Determine the (x, y) coordinate at the center of the cell enclosing the given text.  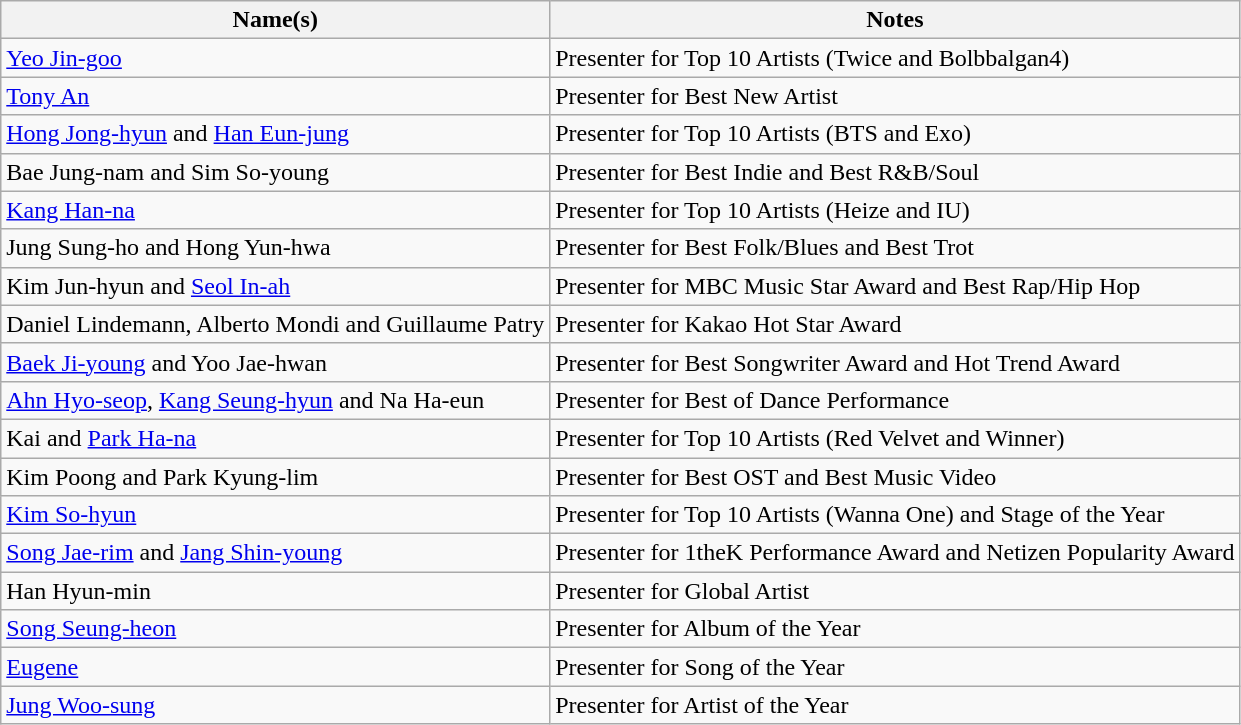
Ahn Hyo-seop, Kang Seung-hyun and Na Ha-eun (276, 400)
Presenter for Song of the Year (895, 667)
Kai and Park Ha-na (276, 438)
Song Jae-rim and Jang Shin-young (276, 553)
Presenter for Best Indie and Best R&B/Soul (895, 172)
Presenter for Top 10 Artists (BTS and Exo) (895, 134)
Presenter for Best Folk/Blues and Best Trot (895, 248)
Tony An (276, 96)
Hong Jong-hyun and Han Eun-jung (276, 134)
Presenter for Best of Dance Performance (895, 400)
Presenter for Top 10 Artists (Heize and IU) (895, 210)
Presenter for Kakao Hot Star Award (895, 324)
Presenter for Best New Artist (895, 96)
Jung Sung-ho and Hong Yun-hwa (276, 248)
Baek Ji-young and Yoo Jae-hwan (276, 362)
Jung Woo-sung (276, 705)
Kim So-hyun (276, 515)
Presenter for Top 10 Artists (Twice and Bolbbalgan4) (895, 58)
Presenter for Best Songwriter Award and Hot Trend Award (895, 362)
Presenter for MBC Music Star Award and Best Rap/Hip Hop (895, 286)
Presenter for Global Artist (895, 591)
Notes (895, 20)
Daniel Lindemann, Alberto Mondi and Guillaume Patry (276, 324)
Presenter for Album of the Year (895, 629)
Eugene (276, 667)
Presenter for Artist of the Year (895, 705)
Bae Jung-nam and Sim So-young (276, 172)
Kim Poong and Park Kyung-lim (276, 477)
Presenter for Best OST and Best Music Video (895, 477)
Kang Han-na (276, 210)
Han Hyun-min (276, 591)
Presenter for Top 10 Artists (Red Velvet and Winner) (895, 438)
Presenter for Top 10 Artists (Wanna One) and Stage of the Year (895, 515)
Name(s) (276, 20)
Presenter for 1theK Performance Award and Netizen Popularity Award (895, 553)
Kim Jun-hyun and Seol In-ah (276, 286)
Song Seung-heon (276, 629)
Yeo Jin-goo (276, 58)
